Provide the (x, y) coordinate of the cell's center where the given text is located.  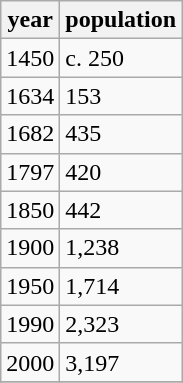
1682 (30, 134)
153 (121, 96)
442 (121, 210)
1,714 (121, 286)
3,197 (121, 362)
2000 (30, 362)
1850 (30, 210)
population (121, 20)
420 (121, 172)
1797 (30, 172)
1900 (30, 248)
1990 (30, 324)
1450 (30, 58)
1950 (30, 286)
1,238 (121, 248)
1634 (30, 96)
year (30, 20)
c. 250 (121, 58)
435 (121, 134)
2,323 (121, 324)
